Pinpoint the cell where the given text exists, returning its [x, y] midpoint coordinate. 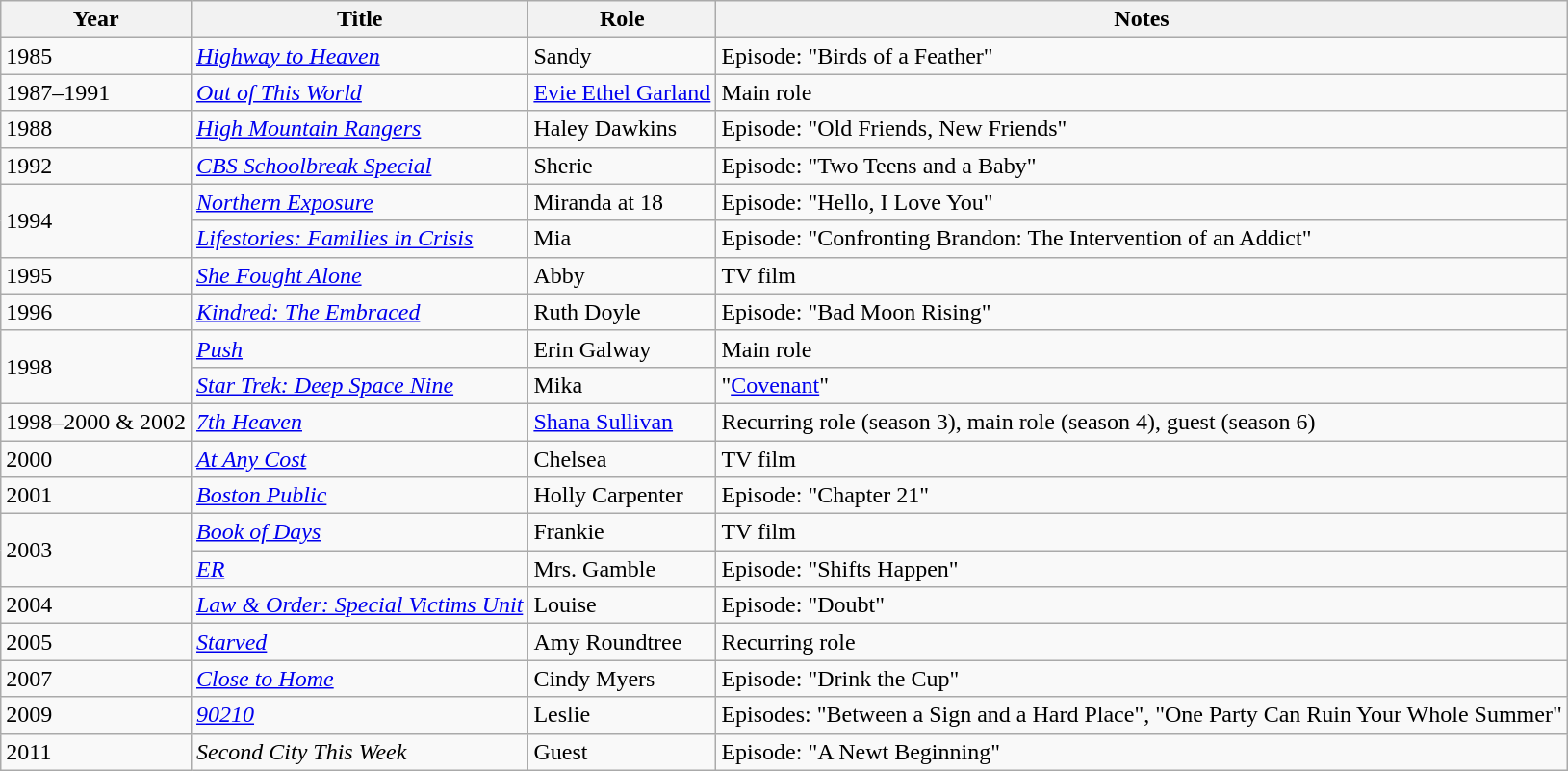
Amy Roundtree [622, 642]
Sandy [622, 56]
Mrs. Gamble [622, 569]
2003 [96, 551]
Guest [622, 752]
Haley Dawkins [622, 129]
Title [359, 19]
2004 [96, 605]
ER [359, 569]
Erin Galway [622, 348]
1992 [96, 166]
She Fought Alone [359, 275]
Mika [622, 385]
Role [622, 19]
2000 [96, 459]
1985 [96, 56]
2001 [96, 496]
Louise [622, 605]
Sherie [622, 166]
Episode: "Doubt" [1142, 605]
Leslie [622, 715]
Notes [1142, 19]
Ruth Doyle [622, 312]
Book of Days [359, 532]
At Any Cost [359, 459]
Chelsea [622, 459]
"Covenant" [1142, 385]
90210 [359, 715]
Northern Exposure [359, 202]
Close to Home [359, 679]
Episode: "Bad Moon Rising" [1142, 312]
Cindy Myers [622, 679]
1994 [96, 220]
Episode: "Shifts Happen" [1142, 569]
Law & Order: Special Victims Unit [359, 605]
Episode: "Confronting Brandon: The Intervention of an Addict" [1142, 239]
High Mountain Rangers [359, 129]
Recurring role [1142, 642]
Recurring role (season 3), main role (season 4), guest (season 6) [1142, 422]
CBS Schoolbreak Special [359, 166]
Episode: "Old Friends, New Friends" [1142, 129]
Second City This Week [359, 752]
Lifestories: Families in Crisis [359, 239]
Mia [622, 239]
Boston Public [359, 496]
Out of This World [359, 92]
1988 [96, 129]
Starved [359, 642]
2009 [96, 715]
Abby [622, 275]
1987–1991 [96, 92]
Holly Carpenter [622, 496]
Episode: "Birds of a Feather" [1142, 56]
Frankie [622, 532]
Kindred: The Embraced [359, 312]
1996 [96, 312]
2007 [96, 679]
2005 [96, 642]
2011 [96, 752]
1998–2000 & 2002 [96, 422]
Push [359, 348]
Shana Sullivan [622, 422]
1998 [96, 367]
Episode: "A Newt Beginning" [1142, 752]
Year [96, 19]
Episode: "Two Teens and a Baby" [1142, 166]
Star Trek: Deep Space Nine [359, 385]
Miranda at 18 [622, 202]
7th Heaven [359, 422]
Highway to Heaven [359, 56]
Episode: "Chapter 21" [1142, 496]
Evie Ethel Garland [622, 92]
Episode: "Hello, I Love You" [1142, 202]
1995 [96, 275]
Episodes: "Between a Sign and a Hard Place", "One Party Can Ruin Your Whole Summer" [1142, 715]
Episode: "Drink the Cup" [1142, 679]
